Capture the cell that displays the provided text and extract its [x, y] central coordinate. 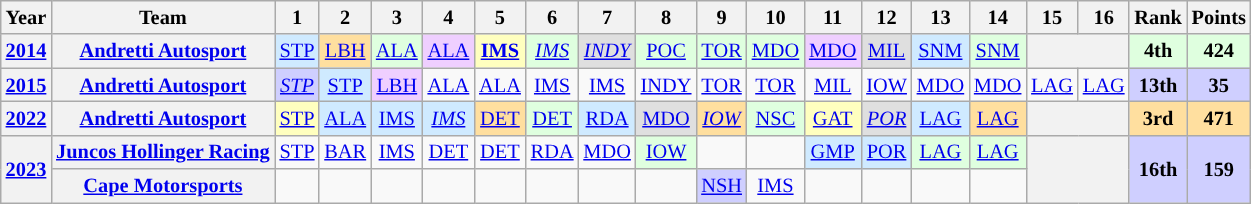
Juncos Hollinger Racing [162, 152]
8 [666, 17]
NSH [721, 186]
15 [1052, 17]
16th [1158, 168]
424 [1219, 51]
2022 [26, 118]
2015 [26, 85]
159 [1219, 168]
POC [666, 51]
3 [397, 17]
Points [1219, 17]
1 [298, 17]
12 [886, 17]
2 [345, 17]
13th [1158, 85]
GMP [832, 152]
4 [449, 17]
35 [1219, 85]
9 [721, 17]
NSC [776, 118]
16 [1104, 17]
Year [26, 17]
10 [776, 17]
7 [606, 17]
14 [998, 17]
Cape Motorsports [162, 186]
Rank [1158, 17]
GAT [832, 118]
2023 [26, 168]
Team [162, 17]
471 [1219, 118]
11 [832, 17]
4th [1158, 51]
6 [552, 17]
13 [940, 17]
BAR [345, 152]
2014 [26, 51]
3rd [1158, 118]
5 [500, 17]
